From the cell containing the given text, extract its center point as (X, Y) coordinate. 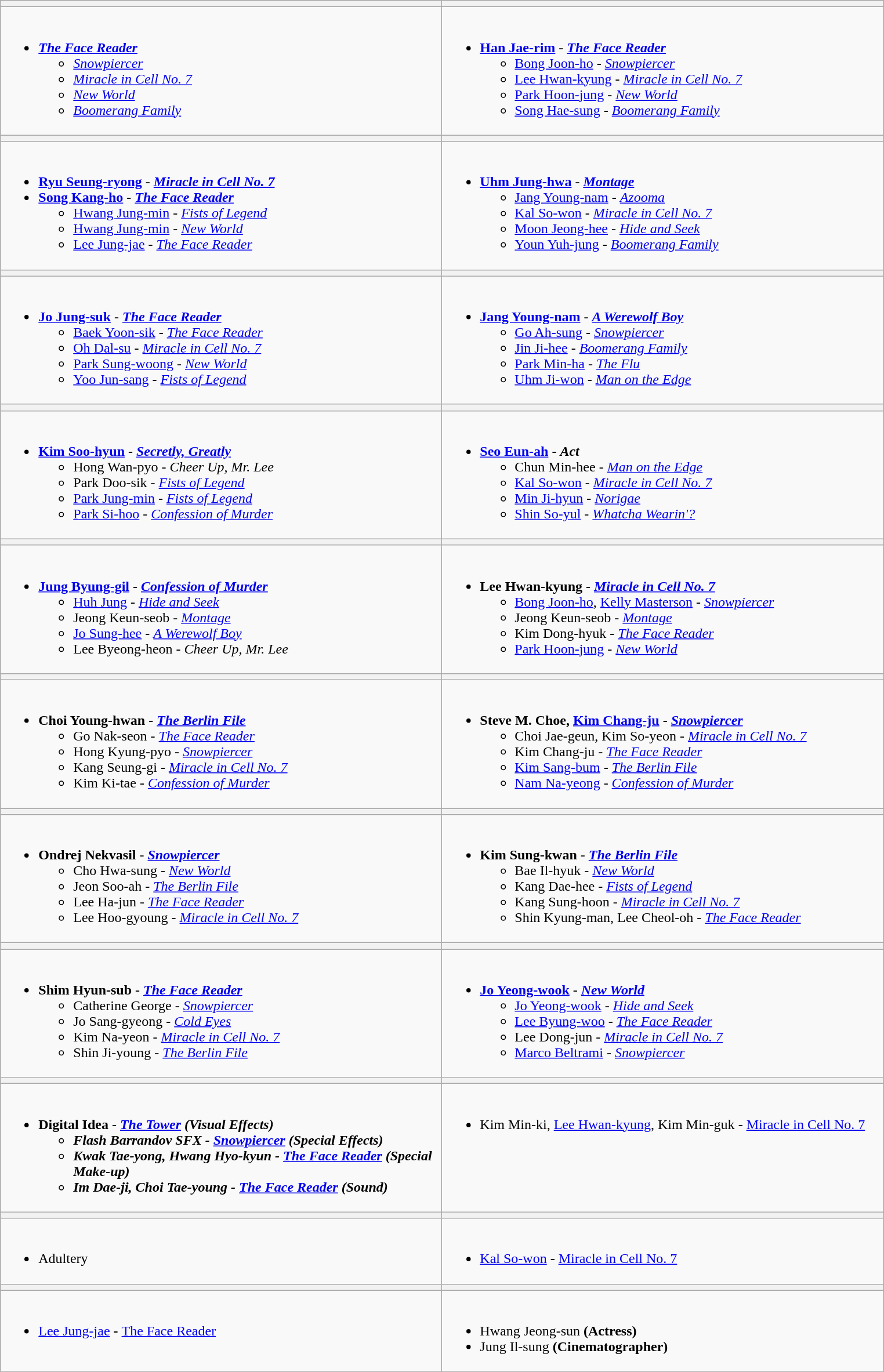
Jung Byung-gil - Confession of MurderHuh Jung - Hide and SeekJeong Keun-seob - MontageJo Sung-hee - A Werewolf BoyLee Byeong-heon - Cheer Up, Mr. Lee (222, 609)
Hwang Jeong-sun (Actress)Jung Il-sung (Cinematographer) (662, 1331)
Ondrej Nekvasil - SnowpiercerCho Hwa-sung - New WorldJeon Soo-ah - The Berlin FileLee Ha-jun - The Face ReaderLee Hoo-gyoung - Miracle in Cell No. 7 (222, 879)
The Face ReaderSnowpiercerMiracle in Cell No. 7New WorldBoomerang Family (222, 71)
Jo Yeong-wook - New WorldJo Yeong-wook - Hide and SeekLee Byung-woo - The Face ReaderLee Dong-jun - Miracle in Cell No. 7Marco Beltrami - Snowpiercer (662, 1014)
Lee Jung-jae - The Face Reader (222, 1331)
Jang Young-nam - A Werewolf BoyGo Ah-sung - SnowpiercerJin Ji-hee - Boomerang FamilyPark Min-ha - The FluUhm Ji-won - Man on the Edge (662, 340)
Adultery (222, 1251)
Seo Eun-ah - ActChun Min-hee - Man on the EdgeKal So-won - Miracle in Cell No. 7Min Ji-hyun - NorigaeShin So-yul - Whatcha Wearin'? (662, 474)
Kim Min-ki, Lee Hwan-kyung, Kim Min-guk - Miracle in Cell No. 7 (662, 1148)
Uhm Jung-hwa - MontageJang Young-nam - AzoomaKal So-won - Miracle in Cell No. 7Moon Jeong-hee - Hide and SeekYoun Yuh-jung - Boomerang Family (662, 205)
Kal So-won - Miracle in Cell No. 7 (662, 1251)
